Output the (X, Y) coordinate of the center of the cell containing the given text.  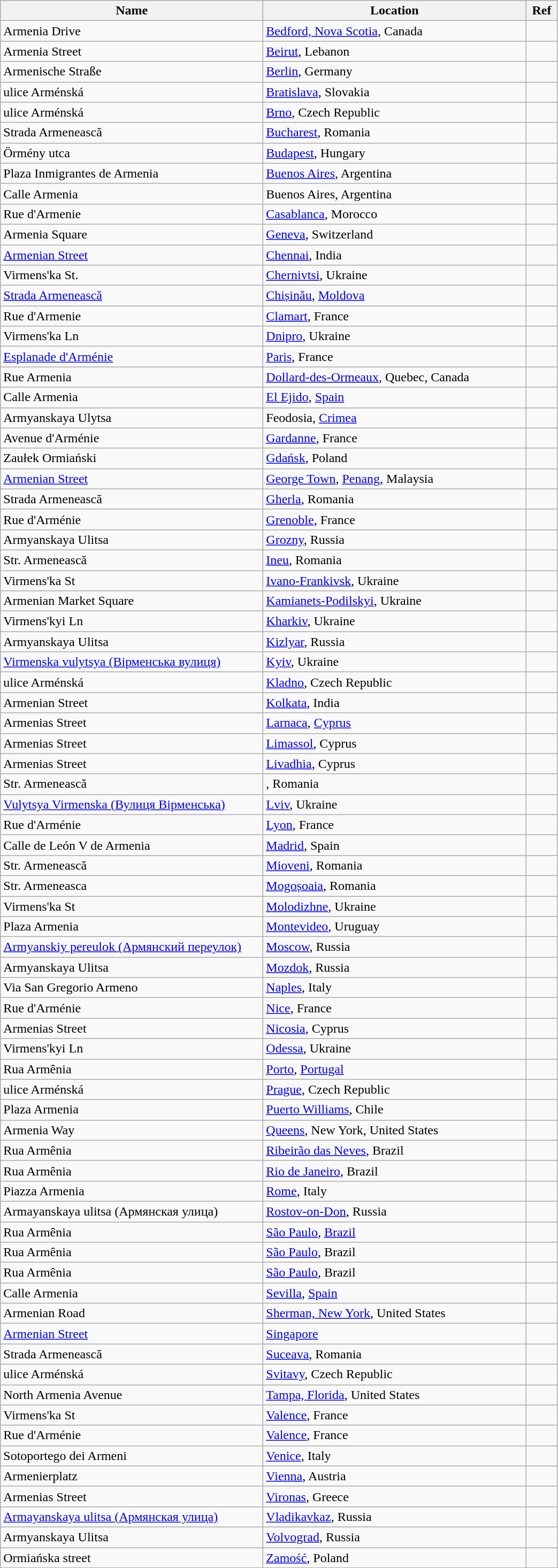
Armyanskaya Ulytsa (132, 418)
Queens, New York, United States (395, 1130)
Mozdok, Russia (395, 967)
Paris, France (395, 357)
Bratislava, Slovakia (395, 92)
Sherman, New York, United States (395, 1313)
Grozny, Russia (395, 540)
Mogoșoaia, Romania (395, 886)
Gardanne, France (395, 438)
Chișinău, Moldova (395, 296)
Ivano-Frankivsk, Ukraine (395, 580)
, Romania (395, 784)
Puerto Williams, Chile (395, 1110)
Geneva, Switzerland (395, 234)
Budapest, Hungary (395, 153)
Mioveni, Romania (395, 865)
El Ejido, Spain (395, 397)
Kizlyar, Russia (395, 642)
Virmens'ka Ln (132, 336)
Volvograd, Russia (395, 1537)
Örmény utca (132, 153)
Dnipro, Ukraine (395, 336)
Calle de León V de Armenia (132, 845)
Rostov-on-Don, Russia (395, 1211)
Avenue d'Arménie (132, 438)
Madrid, Spain (395, 845)
Ribeirão das Neves, Brazil (395, 1150)
Lviv, Ukraine (395, 804)
Odessa, Ukraine (395, 1049)
Armenia Way (132, 1130)
Brno, Czech Republic (395, 112)
Livadhia, Cyprus (395, 764)
Rio de Janeiro, Brazil (395, 1171)
Feodosia, Crimea (395, 418)
Limassol, Cyprus (395, 743)
Chernivtsi, Ukraine (395, 275)
Chennai, India (395, 255)
Vladikavkaz, Russia (395, 1517)
Piazza Armenia (132, 1191)
Dollard-des-Ormeaux, Quebec, Canada (395, 377)
Bucharest, Romania (395, 133)
Moscow, Russia (395, 947)
Vienna, Austria (395, 1476)
Armenierplatz (132, 1476)
Ref (541, 11)
Rome, Italy (395, 1191)
Kladno, Czech Republic (395, 682)
Gherla, Romania (395, 499)
Virmens'ka St. (132, 275)
North Armenia Avenue (132, 1395)
Molodizhne, Ukraine (395, 906)
Armenian Market Square (132, 601)
Singapore (395, 1334)
Montevideo, Uruguay (395, 927)
Tampa, Florida, United States (395, 1395)
Ineu, Romania (395, 560)
Sevilla, Spain (395, 1293)
Casablanca, Morocco (395, 214)
Larnaca, Cyprus (395, 723)
Suceava, Romania (395, 1354)
Kharkiv, Ukraine (395, 621)
Location (395, 11)
Armenia Drive (132, 31)
Naples, Italy (395, 988)
Vulytsya Virmenska (Вулиця Вірменська) (132, 804)
Vironas, Greece (395, 1496)
Virmenska vulytsya (Вірменська вулиця) (132, 662)
Armenia Square (132, 234)
Venice, Italy (395, 1456)
Armyanskiy pereulok (Армянский переулок) (132, 947)
Armenian Road (132, 1313)
Esplanade d'Arménie (132, 357)
Name (132, 11)
Nice, France (395, 1008)
Bedford, Nova Scotia, Canada (395, 31)
Sotoportego dei Armeni (132, 1456)
Str. Armeneasca (132, 886)
Lyon, France (395, 825)
Armenische Straße (132, 72)
George Town, Penang, Malaysia (395, 479)
Prague, Czech Republic (395, 1089)
Berlin, Germany (395, 72)
Kolkata, India (395, 703)
Zamość, Poland (395, 1558)
Nicosia, Cyprus (395, 1028)
Kyiv, Ukraine (395, 662)
Plaza Inmigrantes de Armenia (132, 173)
Zaułek Ormiański (132, 458)
Kamianets-Podilskyi, Ukraine (395, 601)
Armenia Street (132, 51)
Gdańsk, Poland (395, 458)
Grenoble, France (395, 519)
Clamart, France (395, 316)
Via San Gregorio Armeno (132, 988)
Ormiańska street (132, 1558)
Rue Armenia (132, 377)
Beirut, Lebanon (395, 51)
Porto, Portugal (395, 1069)
Svitavy, Czech Republic (395, 1374)
